Pinpoint the cell where the given text exists, returning its [X, Y] midpoint coordinate. 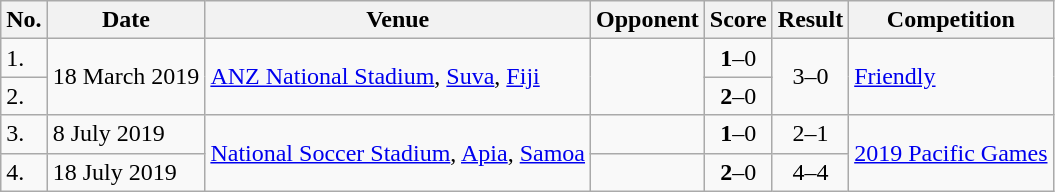
2–1 [810, 134]
18 March 2019 [126, 77]
2019 Pacific Games [951, 153]
Competition [951, 20]
ANZ National Stadium, Suva, Fiji [398, 77]
4–4 [810, 172]
Opponent [648, 20]
National Soccer Stadium, Apia, Samoa [398, 153]
Date [126, 20]
18 July 2019 [126, 172]
4. [24, 172]
Friendly [951, 77]
3–0 [810, 77]
No. [24, 20]
8 July 2019 [126, 134]
1. [24, 58]
3. [24, 134]
2. [24, 96]
Result [810, 20]
Score [738, 20]
Venue [398, 20]
